Find where the given text appears and provide that cell's center as (x, y) coordinate. 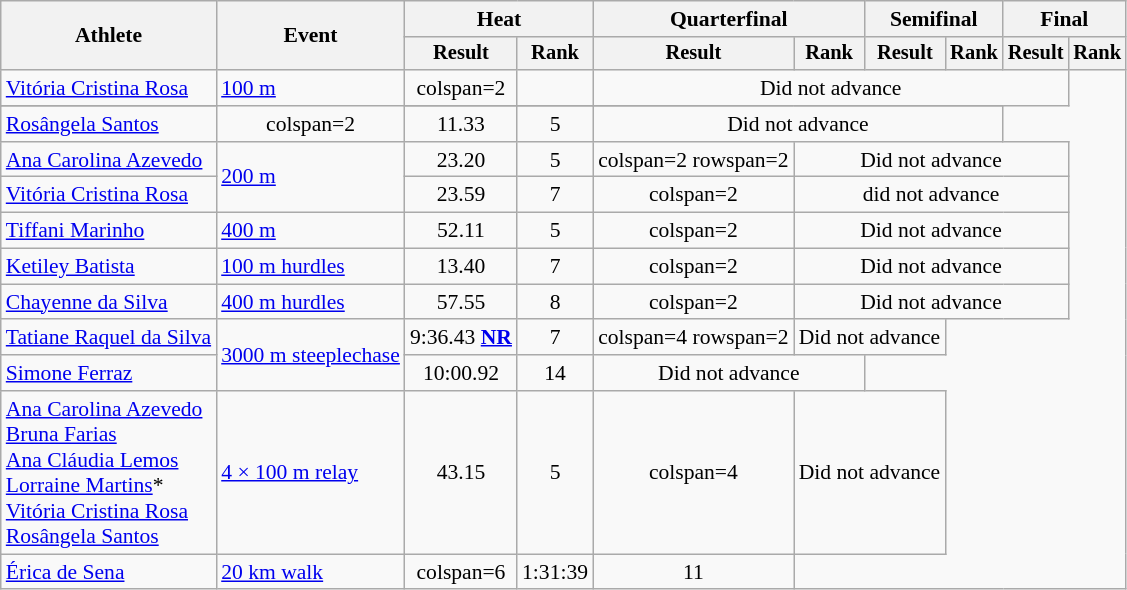
20 km walk (310, 572)
colspan=4 rowspan=2 (694, 338)
Simone Ferraz (108, 373)
3000 m steeplechase (310, 356)
14 (555, 373)
Quarterfinal (728, 19)
400 m (310, 231)
57.55 (461, 302)
Heat (499, 19)
Ana Carolina AzevedoBruna FariasAna Cláudia LemosLorraine Martins*Vitória Cristina RosaRosângela Santos (108, 472)
100 m hurdles (310, 267)
11 (694, 572)
Ana Carolina Azevedo (108, 160)
100 m (310, 88)
Event (310, 36)
Tatiane Raquel da Silva (108, 338)
400 m hurdles (310, 302)
Tiffani Marinho (108, 231)
9:36.43 NR (461, 338)
Ketiley Batista (108, 267)
8 (555, 302)
10:00.92 (461, 373)
43.15 (461, 472)
23.20 (461, 160)
Chayenne da Silva (108, 302)
Athlete (108, 36)
Érica de Sena (108, 572)
4 × 100 m relay (310, 472)
did not advance (932, 195)
200 m (310, 178)
13.40 (461, 267)
1:31:39 (555, 572)
colspan=4 (694, 472)
23.59 (461, 195)
Rosângela Santos (108, 124)
colspan=6 (461, 572)
Semifinal (934, 19)
Final (1064, 19)
11.33 (461, 124)
52.11 (461, 231)
colspan=2 rowspan=2 (694, 160)
